Output the [X, Y] coordinate of the center of the cell containing the given text.  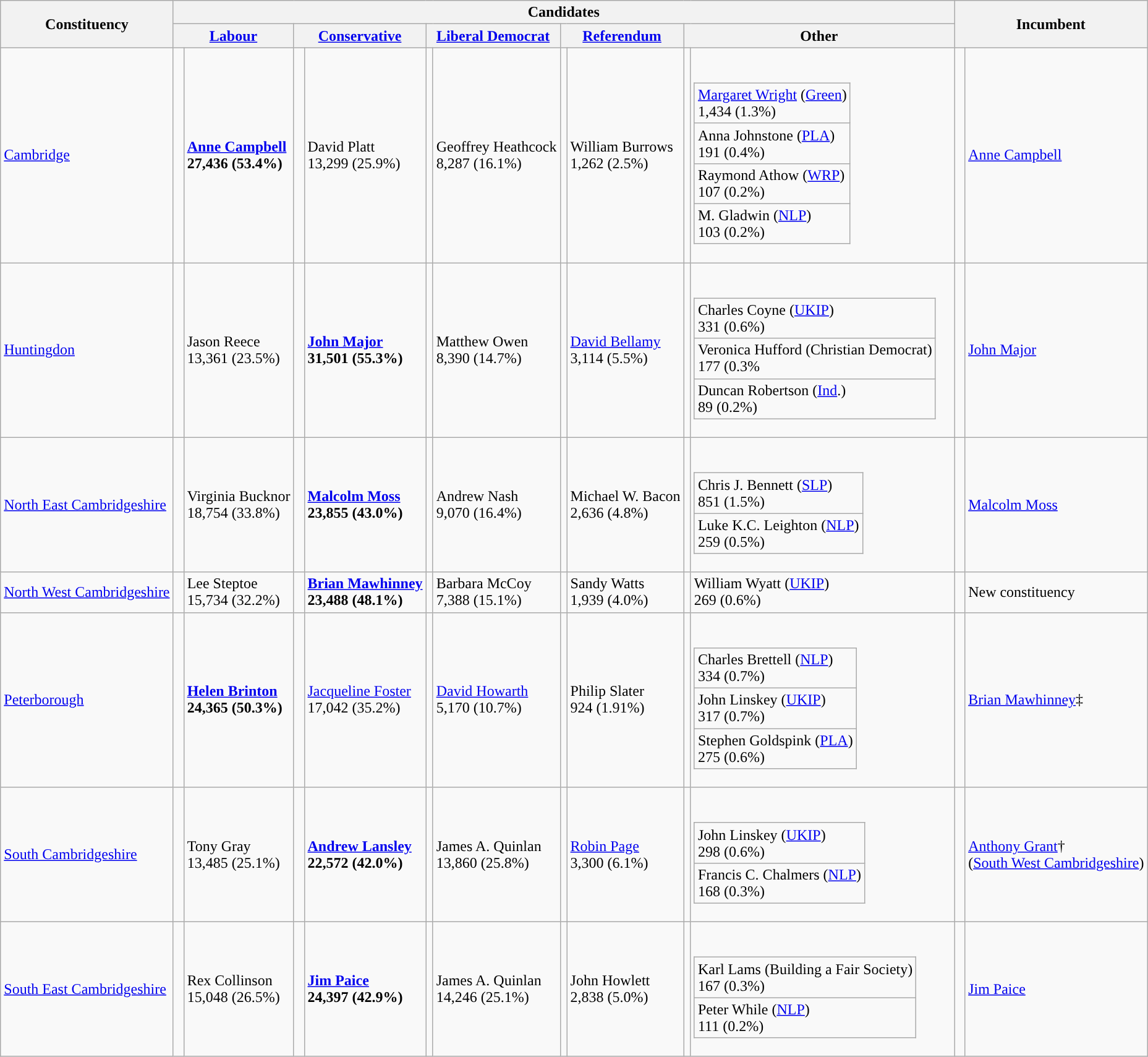
Peter While (NLP)111 (0.2%) [805, 1018]
Anthony Grant†(South West Cambridgeshire) [1056, 855]
David Bellamy3,114 (5.5%) [626, 350]
Huntingdon [87, 350]
Francis C. Chalmers (NLP)168 (0.3%) [779, 883]
Helen Brinton24,365 (50.3%) [239, 700]
Charles Coyne (UKIP)331 (0.6%) Veronica Hufford (Christian Democrat)177 (0.3% Duncan Robertson (Ind.)89 (0.2%) [822, 350]
Brian Mawhinney‡ [1056, 700]
John Howlett2,838 (5.0%) [626, 990]
Cambridge [87, 155]
William Burrows1,262 (2.5%) [626, 155]
Jacqueline Foster17,042 (35.2%) [365, 700]
Charles Coyne (UKIP)331 (0.6%) [815, 318]
Conservative [360, 36]
Charles Brettell (NLP)334 (0.7%) [775, 668]
Jim Paice [1056, 990]
Anne Campbell [1056, 155]
Karl Lams (Building a Fair Society)167 (0.3%) [805, 977]
New constituency [1056, 593]
Stephen Goldspink (PLA)275 (0.6%) [775, 748]
James A. Quinlan13,860 (25.8%) [496, 855]
Duncan Robertson (Ind.)89 (0.2%) [815, 398]
John Linskey (UKIP)298 (0.6%) Francis C. Chalmers (NLP)168 (0.3%) [822, 855]
Jason Reece13,361 (23.5%) [239, 350]
Malcolm Moss [1056, 505]
Charles Brettell (NLP)334 (0.7%) John Linskey (UKIP)317 (0.7%) Stephen Goldspink (PLA)275 (0.6%) [822, 700]
Candidates [564, 12]
Anne Campbell27,436 (53.4%) [239, 155]
Philip Slater924 (1.91%) [626, 700]
Raymond Athow (WRP)107 (0.2%) [772, 183]
Rex Collinson15,048 (26.5%) [239, 990]
Barbara McCoy7,388 (15.1%) [496, 593]
Andrew Lansley22,572 (42.0%) [365, 855]
Sandy Watts1,939 (4.0%) [626, 593]
Jim Paice24,397 (42.9%) [365, 990]
William Wyatt (UKIP)269 (0.6%) [822, 593]
Margaret Wright (Green)1,434 (1.3%) [772, 103]
Tony Gray13,485 (25.1%) [239, 855]
Chris J. Bennett (SLP)851 (1.5%) Luke K.C. Leighton (NLP)259 (0.5%) [822, 505]
Veronica Hufford (Christian Democrat)177 (0.3% [815, 359]
South East Cambridgeshire [87, 990]
Matthew Owen8,390 (14.7%) [496, 350]
Peterborough [87, 700]
Malcolm Moss23,855 (43.0%) [365, 505]
David Platt13,299 (25.9%) [365, 155]
James A. Quinlan14,246 (25.1%) [496, 990]
North West Cambridgeshire [87, 593]
Other [818, 36]
North East Cambridgeshire [87, 505]
John Major31,501 (55.3%) [365, 350]
Geoffrey Heathcock8,287 (16.1%) [496, 155]
Referendum [622, 36]
John Linskey (UKIP)317 (0.7%) [775, 709]
John Major [1056, 350]
John Linskey (UKIP)298 (0.6%) [779, 842]
Lee Steptoe15,734 (32.2%) [239, 593]
Karl Lams (Building a Fair Society)167 (0.3%) Peter While (NLP)111 (0.2%) [822, 990]
Luke K.C. Leighton (NLP)259 (0.5%) [778, 533]
Virginia Bucknor18,754 (33.8%) [239, 505]
David Howarth5,170 (10.7%) [496, 700]
Andrew Nash9,070 (16.4%) [496, 505]
Incumbent [1051, 24]
Robin Page3,300 (6.1%) [626, 855]
Brian Mawhinney23,488 (48.1%) [365, 593]
Anna Johnstone (PLA)191 (0.4%) [772, 143]
Liberal Democrat [493, 36]
Constituency [87, 24]
M. Gladwin (NLP)103 (0.2%) [772, 224]
Chris J. Bennett (SLP)851 (1.5%) [778, 494]
South Cambridgeshire [87, 855]
Labour [234, 36]
Michael W. Bacon2,636 (4.8%) [626, 505]
Margaret Wright (Green)1,434 (1.3%) Anna Johnstone (PLA)191 (0.4%) Raymond Athow (WRP)107 (0.2%) M. Gladwin (NLP)103 (0.2%) [822, 155]
